Search for the cell housing the specified text and yield its (x, y) center coordinate. 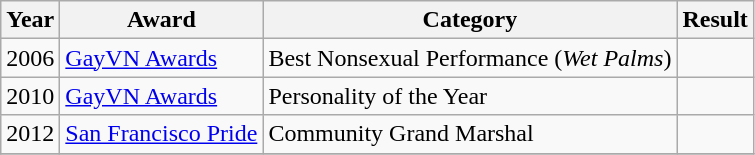
Category (470, 20)
San Francisco Pride (162, 134)
Best Nonsexual Performance (Wet Palms) (470, 58)
Award (162, 20)
2010 (30, 96)
Community Grand Marshal (470, 134)
Personality of the Year (470, 96)
2006 (30, 58)
Year (30, 20)
2012 (30, 134)
Result (715, 20)
